From the cell containing the given text, extract its center point as [X, Y] coordinate. 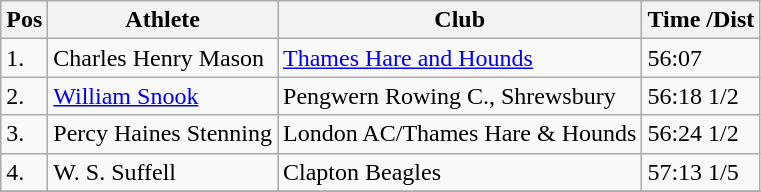
1. [24, 58]
London AC/Thames Hare & Hounds [460, 134]
56:18 1/2 [701, 96]
Clapton Beagles [460, 172]
William Snook [163, 96]
Pengwern Rowing C., Shrewsbury [460, 96]
56:24 1/2 [701, 134]
W. S. Suffell [163, 172]
Charles Henry Mason [163, 58]
Club [460, 20]
3. [24, 134]
Thames Hare and Hounds [460, 58]
56:07 [701, 58]
Time /Dist [701, 20]
Pos [24, 20]
Percy Haines Stenning [163, 134]
4. [24, 172]
2. [24, 96]
Athlete [163, 20]
57:13 1/5 [701, 172]
